Detect which cell encompasses the target text, then output its [x, y] center coordinate. 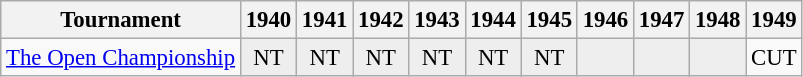
1943 [437, 20]
1941 [325, 20]
The Open Championship [121, 58]
1949 [774, 20]
1942 [381, 20]
1944 [493, 20]
Tournament [121, 20]
1946 [605, 20]
1948 [718, 20]
1945 [549, 20]
1947 [661, 20]
CUT [774, 58]
1940 [268, 20]
